Capture the cell that displays the provided text and extract its [X, Y] central coordinate. 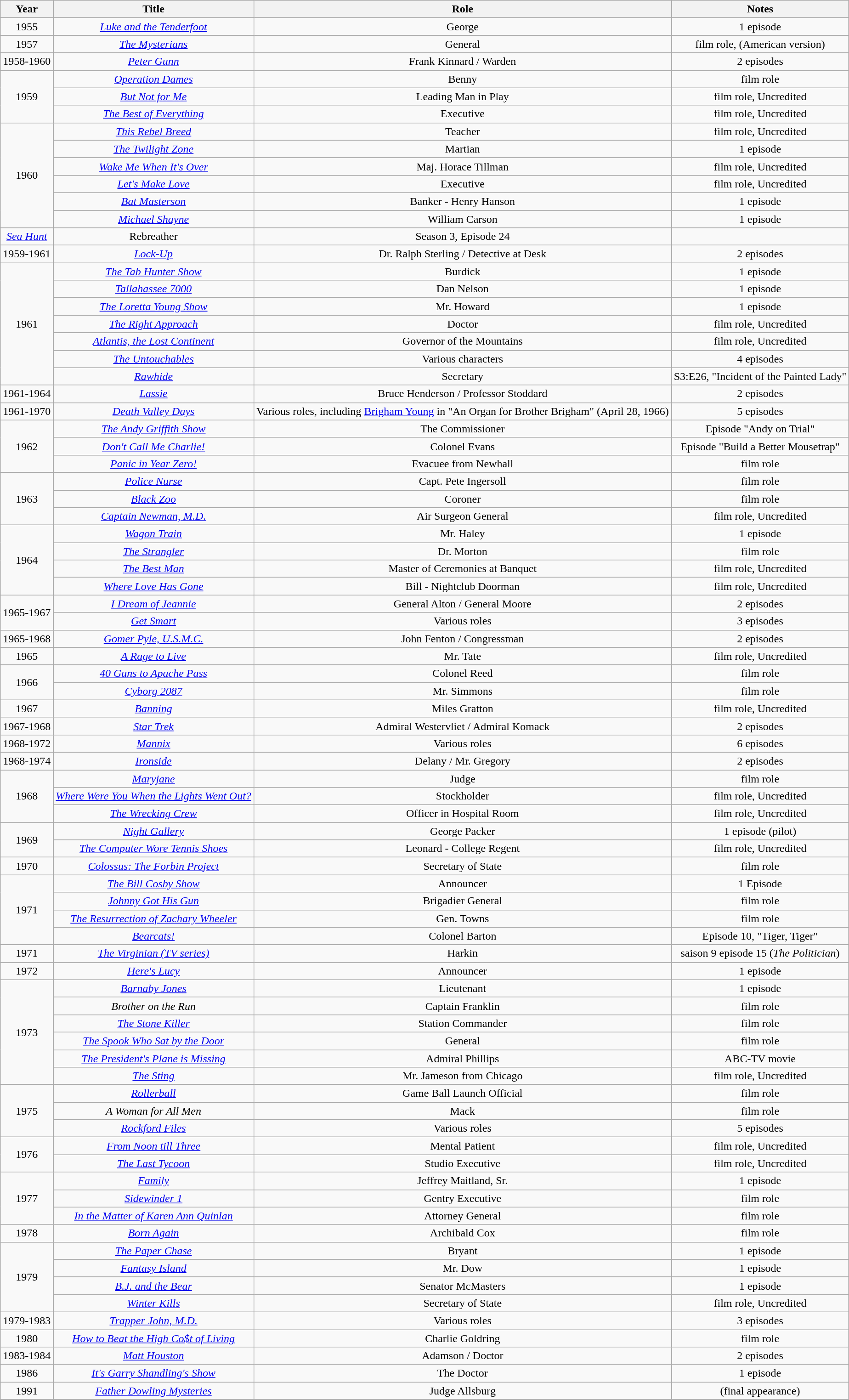
Frank Kinnard / Warden [462, 62]
1966 [27, 682]
film role, (American version) [760, 44]
Black Zoo [153, 499]
S3:E26, "Incident of the Painted Lady" [760, 376]
Rockford Files [153, 1128]
1975 [27, 1111]
The Untouchables [153, 359]
Gentry Executive [462, 1198]
The Best of Everything [153, 114]
Peter Gunn [153, 62]
Attorney General [462, 1216]
In the Matter of Karen Ann Quinlan [153, 1216]
Bat Masterson [153, 201]
1961-1970 [27, 411]
Star Trek [153, 726]
Miles Gratton [462, 709]
1991 [27, 1391]
Admiral Phillips [462, 1058]
Born Again [153, 1233]
Banning [153, 709]
Judge Allsburg [462, 1391]
1980 [27, 1338]
Rollerball [153, 1094]
Season 3, Episode 24 [462, 237]
Michael Shayne [153, 219]
Colonel Evans [462, 446]
Matt Houston [153, 1356]
Stockholder [462, 796]
1978 [27, 1233]
How to Beat the High Co$t of Living [153, 1338]
The Tab Hunter Show [153, 272]
1986 [27, 1373]
Captain Newman, M.D. [153, 516]
Wake Me When It's Over [153, 166]
(final appearance) [760, 1391]
1965-1967 [27, 612]
Mr. Howard [462, 306]
Colonel Reed [462, 674]
Where Were You When the Lights Went Out? [153, 796]
Get Smart [153, 621]
1962 [27, 446]
1965 [27, 656]
The Computer Wore Tennis Shoes [153, 849]
Colonel Barton [462, 936]
Father Dowling Mysteries [153, 1391]
The Best Man [153, 569]
Teacher [462, 131]
The Wrecking Crew [153, 814]
Bruce Henderson / Professor Stoddard [462, 394]
1 episode (pilot) [760, 831]
I Dream of Jeannie [153, 604]
Judge [462, 779]
1 Episode [760, 884]
Charlie Goldring [462, 1338]
Don't Call Me Charlie! [153, 446]
Leading Man in Play [462, 96]
Gen. Towns [462, 918]
Year [27, 9]
The Right Approach [153, 324]
Air Surgeon General [462, 516]
The Twilight Zone [153, 149]
Harkin [462, 953]
Master of Ceremonies at Banquet [462, 569]
4 episodes [760, 359]
Family [153, 1181]
Leonard - College Regent [462, 849]
Banker - Henry Hanson [462, 201]
Admiral Westervliet / Admiral Komack [462, 726]
Mr. Jameson from Chicago [462, 1076]
Various roles, including Brigham Young in "An Organ for Brother Brigham" (April 28, 1966) [462, 411]
The Stone Killer [153, 1023]
1967-1968 [27, 726]
The Doctor [462, 1373]
Mr. Haley [462, 534]
1979-1983 [27, 1321]
B.J. and the Bear [153, 1286]
The Commissioner [462, 429]
The President's Plane is Missing [153, 1058]
Where Love Has Gone [153, 586]
1957 [27, 44]
40 Guns to Apache Pass [153, 674]
The Sting [153, 1076]
1968-1972 [27, 743]
The Spook Who Sat by the Door [153, 1041]
The Strangler [153, 551]
Here's Lucy [153, 971]
1965-1968 [27, 639]
1979 [27, 1277]
Luke and the Tenderfoot [153, 27]
Let's Make Love [153, 184]
ABC-TV movie [760, 1058]
1983-1984 [27, 1356]
1967 [27, 709]
Colossus: The Forbin Project [153, 866]
Episode "Build a Better Mousetrap" [760, 446]
Bryant [462, 1251]
Wagon Train [153, 534]
Burdick [462, 272]
1969 [27, 840]
The Mysterians [153, 44]
Benny [462, 79]
Capt. Pete Ingersoll [462, 481]
A Woman for All Men [153, 1111]
Johnny Got His Gun [153, 901]
Delany / Mr. Gregory [462, 761]
1977 [27, 1198]
Notes [760, 9]
6 episodes [760, 743]
1963 [27, 499]
It's Garry Shandling's Show [153, 1373]
1959-1961 [27, 254]
Mr. Tate [462, 656]
But Not for Me [153, 96]
Episode "Andy on Trial" [760, 429]
The Loretta Young Show [153, 306]
1968-1974 [27, 761]
1960 [27, 175]
Coroner [462, 499]
Jeffrey Maitland, Sr. [462, 1181]
1972 [27, 971]
Death Valley Days [153, 411]
The Resurrection of Zachary Wheeler [153, 918]
1959 [27, 96]
Dr. Morton [462, 551]
General Alton / General Moore [462, 604]
Lock-Up [153, 254]
Cyborg 2087 [153, 691]
Maj. Horace Tillman [462, 166]
Station Commander [462, 1023]
1961 [27, 324]
Dr. Ralph Sterling / Detective at Desk [462, 254]
Captain Franklin [462, 1006]
1958-1960 [27, 62]
1970 [27, 866]
Gomer Pyle, U.S.M.C. [153, 639]
Rebreather [153, 237]
Brother on the Run [153, 1006]
Trapper John, M.D. [153, 1321]
Mr. Dow [462, 1268]
Mr. Simmons [462, 691]
The Bill Cosby Show [153, 884]
Doctor [462, 324]
John Fenton / Congressman [462, 639]
Secretary [462, 376]
Game Ball Launch Official [462, 1094]
Mannix [153, 743]
Tallahassee 7000 [153, 289]
Episode 10, "Tiger, Tiger" [760, 936]
Title [153, 9]
Atlantis, the Lost Continent [153, 341]
Panic in Year Zero! [153, 464]
The Virginian (TV series) [153, 953]
Studio Executive [462, 1163]
Various characters [462, 359]
saison 9 episode 15 (The Politician) [760, 953]
Mental Patient [462, 1146]
The Paper Chase [153, 1251]
Winter Kills [153, 1303]
Archibald Cox [462, 1233]
Adamson / Doctor [462, 1356]
From Noon till Three [153, 1146]
George [462, 27]
Operation Dames [153, 79]
Lassie [153, 394]
1964 [27, 560]
The Last Tycoon [153, 1163]
Fantasy Island [153, 1268]
1961-1964 [27, 394]
1955 [27, 27]
Evacuee from Newhall [462, 464]
Bill - Nightclub Doorman [462, 586]
Sidewinder 1 [153, 1198]
Police Nurse [153, 481]
Lieutenant [462, 988]
William Carson [462, 219]
A Rage to Live [153, 656]
Sea Hunt [27, 237]
George Packer [462, 831]
Maryjane [153, 779]
Brigadier General [462, 901]
Officer in Hospital Room [462, 814]
Night Gallery [153, 831]
Dan Nelson [462, 289]
Ironside [153, 761]
1968 [27, 796]
This Rebel Breed [153, 131]
Senator McMasters [462, 1286]
The Andy Griffith Show [153, 429]
1976 [27, 1155]
Governor of the Mountains [462, 341]
Martian [462, 149]
1973 [27, 1032]
Rawhide [153, 376]
Role [462, 9]
Barnaby Jones [153, 988]
Mack [462, 1111]
Bearcats! [153, 936]
